Locate the cell with the specified text and output its [x, y] center coordinate. 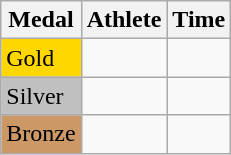
Athlete [124, 20]
Gold [41, 58]
Medal [41, 20]
Time [199, 20]
Bronze [41, 134]
Silver [41, 96]
